Pinpoint the cell where the given text exists, returning its (x, y) midpoint coordinate. 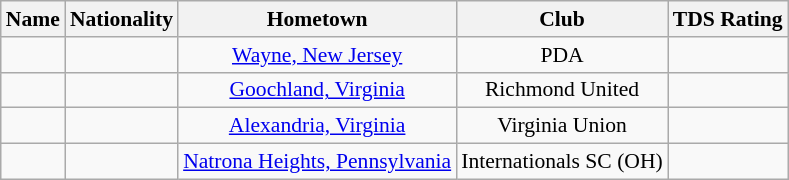
Internationals SC (OH) (562, 162)
Virginia Union (562, 126)
PDA (562, 55)
Name (33, 19)
Nationality (122, 19)
Wayne, New Jersey (317, 55)
Natrona Heights, Pennsylvania (317, 162)
Hometown (317, 19)
Alexandria, Virginia (317, 126)
TDS Rating (728, 19)
Club (562, 19)
Richmond United (562, 90)
Goochland, Virginia (317, 90)
